Determine the (x, y) coordinate at the center of the cell enclosing the given text.  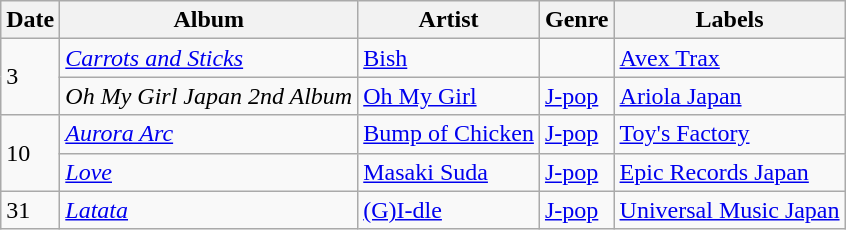
Latata (209, 210)
Genre (576, 20)
Avex Trax (730, 58)
3 (30, 77)
Universal Music Japan (730, 210)
Epic Records Japan (730, 172)
Masaki Suda (449, 172)
Bish (449, 58)
Toy's Factory (730, 134)
Love (209, 172)
‌ (576, 58)
31 (30, 210)
Album (209, 20)
Carrots and Sticks (209, 58)
Ariola Japan (730, 96)
Artist (449, 20)
(G)I-dle (449, 210)
Oh My Girl Japan 2nd Album (209, 96)
Labels (730, 20)
Oh My Girl (449, 96)
Date (30, 20)
Bump of Chicken (449, 134)
Aurora Arc (209, 134)
10 (30, 153)
